Extract the [X, Y] coordinate from the center of the cell holding the provided text.  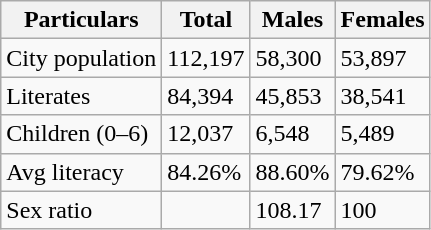
88.60% [292, 172]
38,541 [382, 96]
City population [82, 58]
Females [382, 20]
Males [292, 20]
6,548 [292, 134]
53,897 [382, 58]
12,037 [206, 134]
45,853 [292, 96]
Avg literacy [82, 172]
Particulars [82, 20]
Children (0–6) [82, 134]
108.17 [292, 210]
84.26% [206, 172]
112,197 [206, 58]
Literates [82, 96]
100 [382, 210]
79.62% [382, 172]
84,394 [206, 96]
58,300 [292, 58]
Sex ratio [82, 210]
Total [206, 20]
5,489 [382, 134]
